Scan for the cell matching the given text and deliver its (X, Y) coordinate at center. 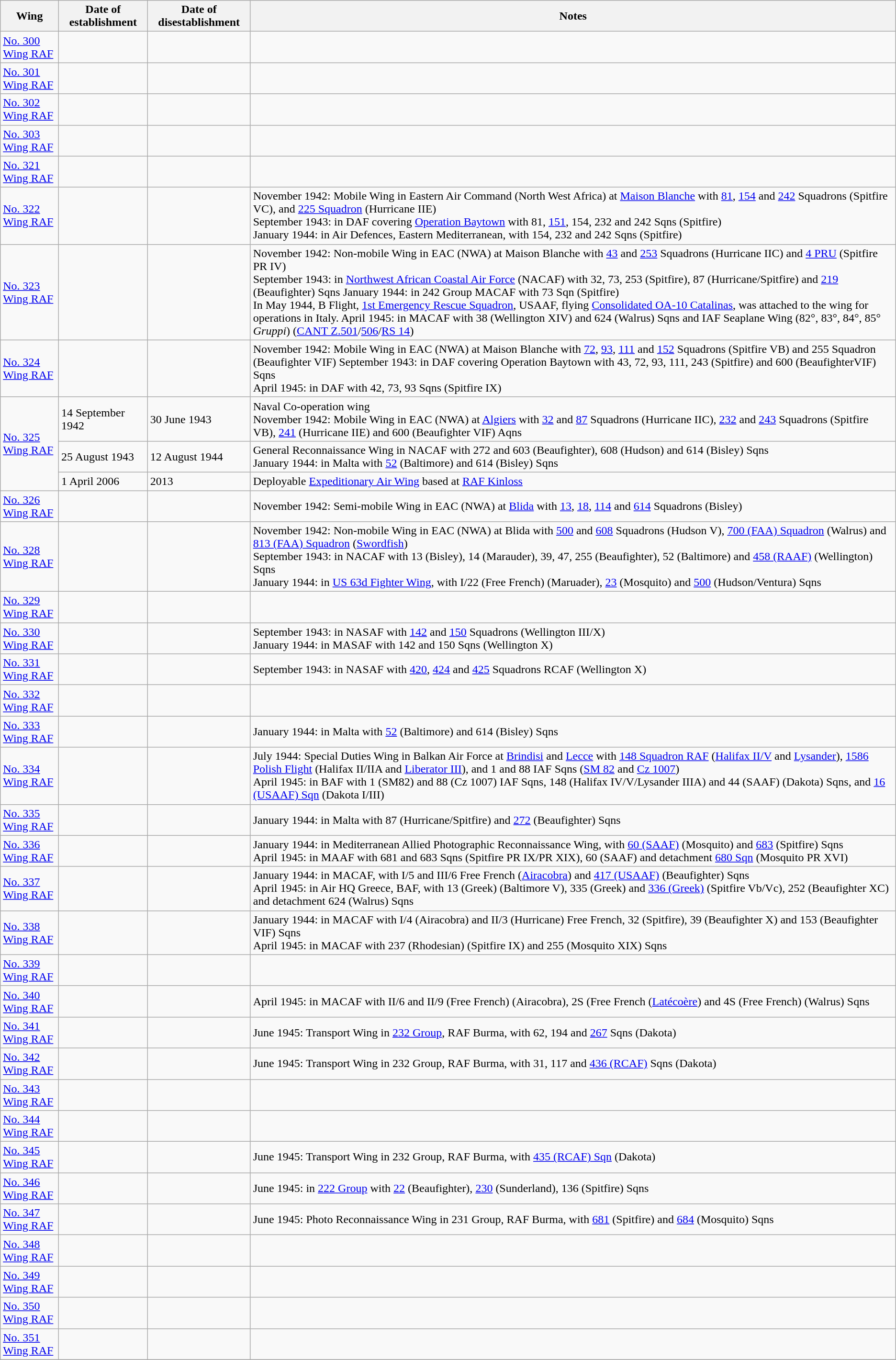
No. 332 Wing RAF (30, 701)
June 1945: Transport Wing in 232 Group, RAF Burma, with 435 (RCAF) Sqn (Dakota) (573, 1158)
No. 343 Wing RAF (30, 1094)
April 1945: in MACAF with II/6 and II/9 (Free French) (Airacobra), 2S (Free French (Latécoère) and 4S (Free French) (Walrus) Sqns (573, 1001)
No. 330 Wing RAF (30, 639)
No. 323 Wing RAF (30, 292)
September 1943: in NASAF with 142 and 150 Squadrons (Wellington III/X)January 1944: in MASAF with 142 and 150 Sqns (Wellington X) (573, 639)
No. 347 Wing RAF (30, 1220)
14 September 1942 (103, 419)
Date of establishment (103, 16)
January 1944: in Malta with 87 (Hurricane/Spitfire) and 272 (Beaufighter) Sqns (573, 820)
Notes (573, 16)
12 August 1944 (199, 457)
1 April 2006 (103, 481)
No. 335 Wing RAF (30, 820)
No. 333 Wing RAF (30, 731)
30 June 1943 (199, 419)
No. 348 Wing RAF (30, 1250)
Wing (30, 16)
June 1945: Transport Wing in 232 Group, RAF Burma, with 31, 117 and 436 (RCAF) Sqns (Dakota) (573, 1064)
June 1945: Transport Wing in 232 Group, RAF Burma, with 62, 194 and 267 Sqns (Dakota) (573, 1032)
No. 325 Wing RAF (30, 443)
No. 350 Wing RAF (30, 1313)
No. 345 Wing RAF (30, 1158)
No. 340 Wing RAF (30, 1001)
2013 (199, 481)
No. 303 Wing RAF (30, 141)
No. 344 Wing RAF (30, 1126)
June 1945: Photo Reconnaissance Wing in 231 Group, RAF Burma, with 681 (Spitfire) and 684 (Mosquito) Sqns (573, 1220)
No. 322 Wing RAF (30, 215)
No. 338 Wing RAF (30, 933)
No. 341 Wing RAF (30, 1032)
No. 329 Wing RAF (30, 607)
No. 324 Wing RAF (30, 369)
No. 321 Wing RAF (30, 171)
No. 351 Wing RAF (30, 1344)
No. 336 Wing RAF (30, 851)
No. 334 Wing RAF (30, 776)
No. 300 Wing RAF (30, 47)
No. 301 Wing RAF (30, 79)
No. 342 Wing RAF (30, 1064)
No. 339 Wing RAF (30, 970)
Date of disestablishment (199, 16)
No. 302 Wing RAF (30, 109)
September 1943: in NASAF with 420, 424 and 425 Squadrons RCAF (Wellington X) (573, 669)
No. 337 Wing RAF (30, 888)
No. 331 Wing RAF (30, 669)
June 1945: in 222 Group with 22 (Beaufighter), 230 (Sunderland), 136 (Spitfire) Sqns (573, 1188)
No. 349 Wing RAF (30, 1282)
No. 346 Wing RAF (30, 1188)
No. 326 Wing RAF (30, 506)
January 1944: in Malta with 52 (Baltimore) and 614 (Bisley) Sqns (573, 731)
November 1942: Semi-mobile Wing in EAC (NWA) at Blida with 13, 18, 114 and 614 Squadrons (Bisley) (573, 506)
Deployable Expeditionary Air Wing based at RAF Kinloss (573, 481)
No. 328 Wing RAF (30, 557)
25 August 1943 (103, 457)
